Capture the cell that displays the provided text and extract its (x, y) central coordinate. 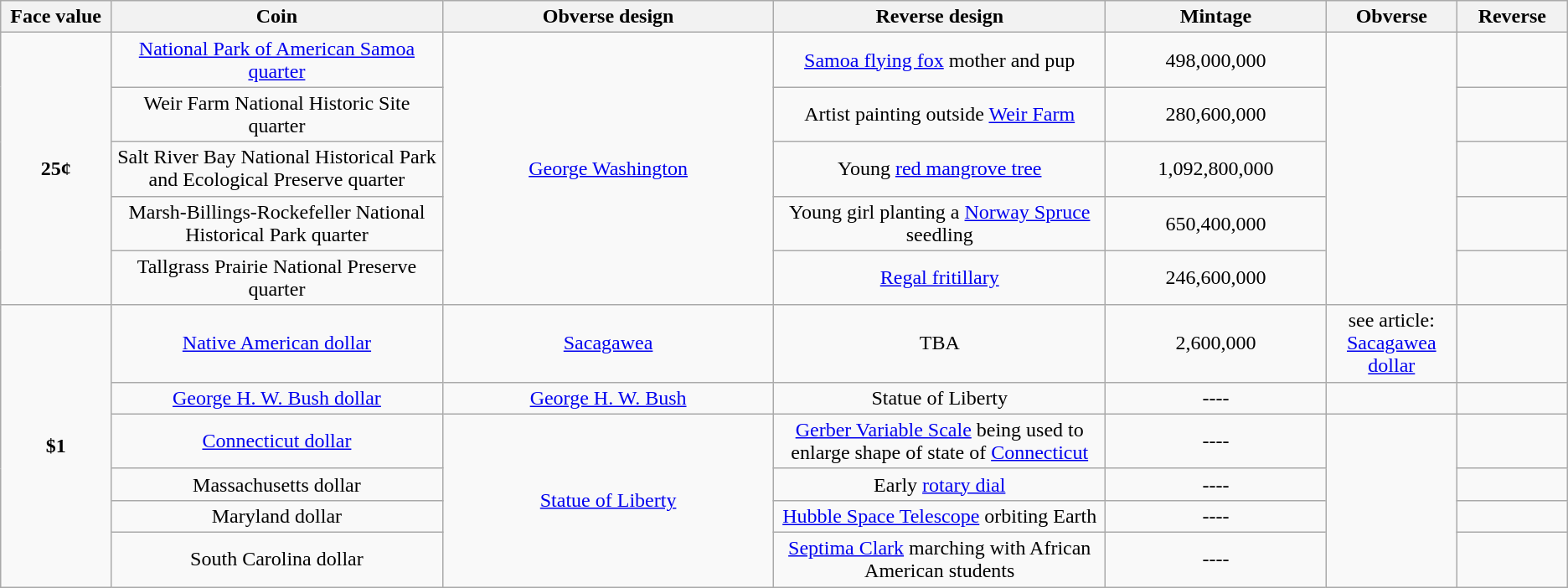
Connecticut dollar (277, 441)
Early rotary dial (940, 484)
Hubble Space Telescope orbiting Earth (940, 516)
Regal fritillary (940, 278)
National Park of American Samoa quarter (277, 60)
Septima Clark marching with African American students (940, 560)
280,600,000 (1216, 114)
Salt River Bay National Historical Park and Ecological Preserve quarter (277, 169)
Young red mangrove tree (940, 169)
650,400,000 (1216, 223)
Gerber Variable Scale being used to enlarge shape of state of Connecticut (940, 441)
Sacagawea (608, 343)
Obverse (1391, 17)
George Washington (608, 169)
2,600,000 (1216, 343)
George H. W. Bush (608, 398)
Young girl planting a Norway Spruce seedling (940, 223)
498,000,000 (1216, 60)
Face value (56, 17)
Massachusetts dollar (277, 484)
246,600,000 (1216, 278)
TBA (940, 343)
Obverse design (608, 17)
$1 (56, 446)
Tallgrass Prairie National Preserve quarter (277, 278)
South Carolina dollar (277, 560)
see article: Sacagawea dollar (1391, 343)
1,092,800,000 (1216, 169)
Native American dollar (277, 343)
Artist painting outside Weir Farm (940, 114)
Coin (277, 17)
Reverse design (940, 17)
George H. W. Bush dollar (277, 398)
Maryland dollar (277, 516)
Marsh-Billings-Rockefeller National Historical Park quarter (277, 223)
Samoa flying fox mother and pup (940, 60)
Weir Farm National Historic Site quarter (277, 114)
Reverse (1512, 17)
Mintage (1216, 17)
25¢ (56, 169)
